Find where the given text appears and provide that cell's center as (x, y) coordinate. 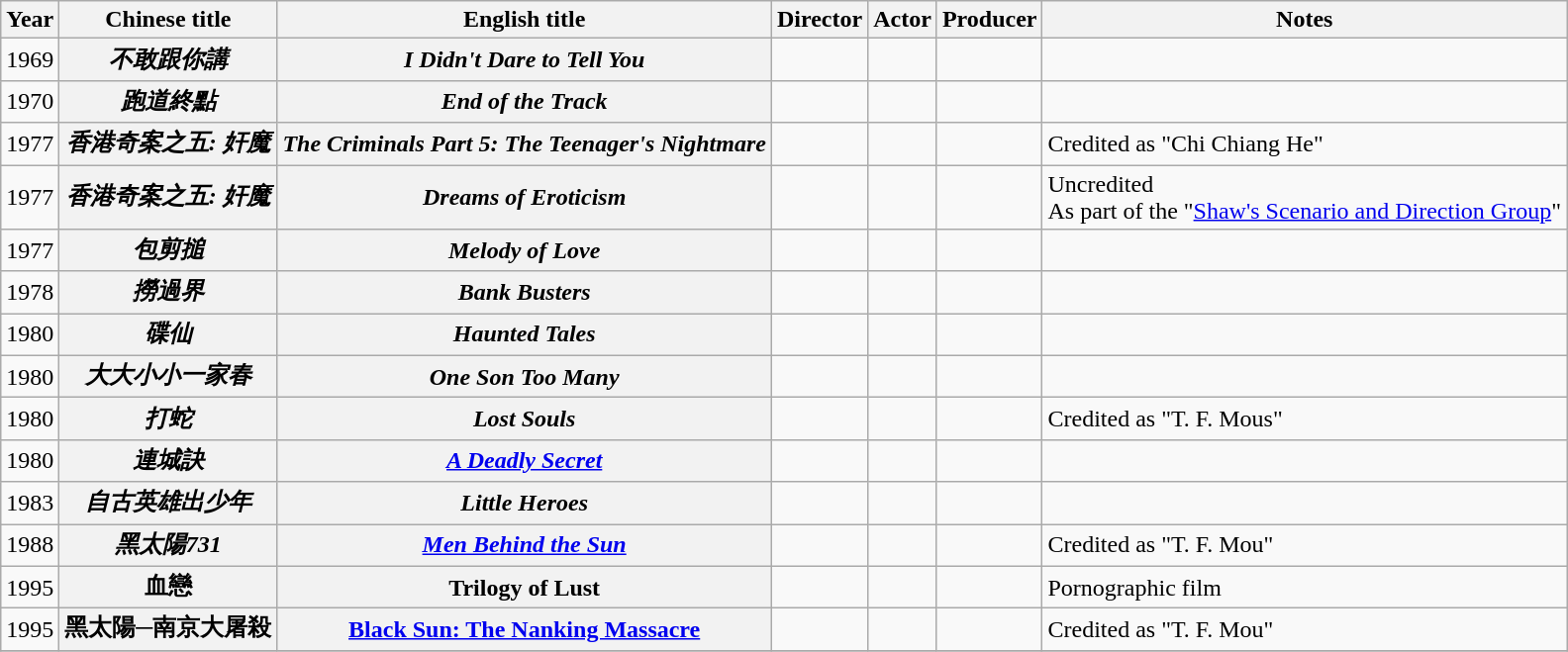
Producer (990, 20)
Men Behind the Sun (525, 546)
大大小小一家春 (168, 376)
打蛇 (168, 419)
Director (820, 20)
The Criminals Part 5: The Teenager's Nightmare (525, 144)
跑道終點 (168, 101)
English title (525, 20)
Notes (1305, 20)
Credited as "Chi Chiang He" (1305, 144)
包剪搥 (168, 251)
UncreditedAs part of the "Shaw's Scenario and Direction Group" (1305, 196)
Black Sun: The Nanking Massacre (525, 629)
Year (30, 20)
Bank Busters (525, 293)
1988 (30, 546)
Haunted Tales (525, 334)
血戀 (168, 588)
End of the Track (525, 101)
黑太陽731 (168, 546)
1970 (30, 101)
自古英雄出少年 (168, 503)
Pornographic film (1305, 588)
1978 (30, 293)
Chinese title (168, 20)
連城訣 (168, 461)
Dreams of Eroticism (525, 196)
撈過界 (168, 293)
Actor (903, 20)
A Deadly Secret (525, 461)
黑太陽─南京大屠殺 (168, 629)
Credited as "T. F. Mous" (1305, 419)
碟仙 (168, 334)
1983 (30, 503)
Lost Souls (525, 419)
Melody of Love (525, 251)
Trilogy of Lust (525, 588)
不敢跟你講 (168, 59)
One Son Too Many (525, 376)
1969 (30, 59)
I Didn't Dare to Tell You (525, 59)
Little Heroes (525, 503)
